From the cell containing the given text, extract its center point as (x, y) coordinate. 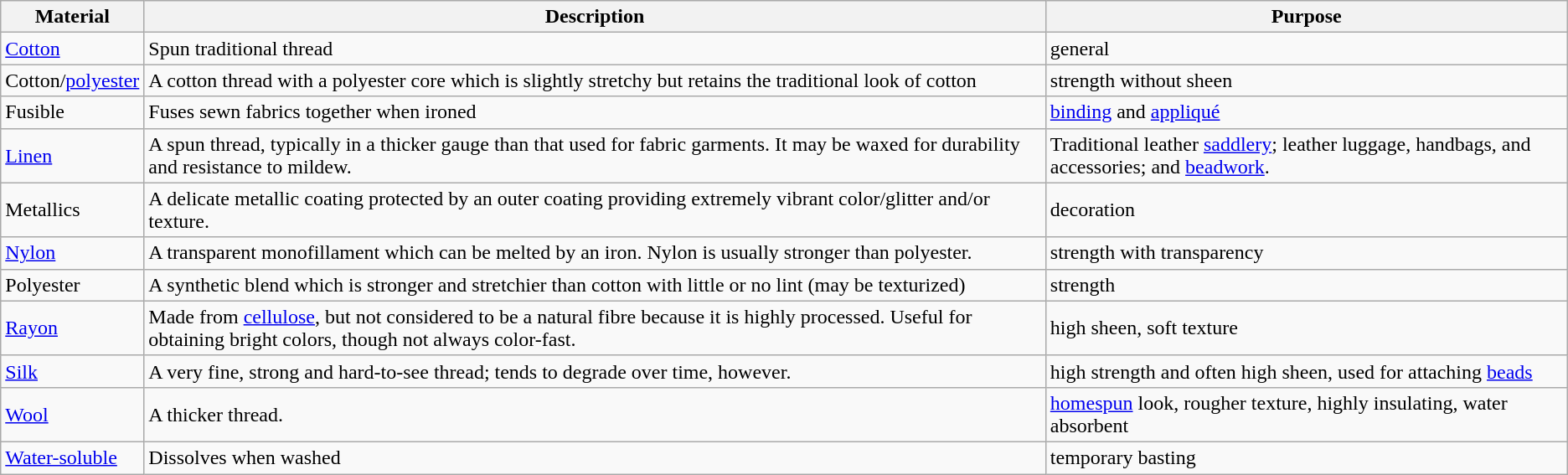
Wool (72, 414)
Linen (72, 156)
Description (595, 17)
high sheen, soft texture (1307, 328)
A spun thread, typically in a thicker gauge than that used for fabric garments. It may be waxed for durability and resistance to mildew. (595, 156)
Rayon (72, 328)
Fusible (72, 112)
binding and appliqué (1307, 112)
strength with transparency (1307, 253)
general (1307, 49)
decoration (1307, 209)
Nylon (72, 253)
Dissolves when washed (595, 457)
Fuses sewn fabrics together when ironed (595, 112)
Spun traditional thread (595, 49)
high strength and often high sheen, used for attaching beads (1307, 371)
Cotton (72, 49)
A cotton thread with a polyester core which is slightly stretchy but retains the traditional look of cotton (595, 80)
Cotton/polyester (72, 80)
A synthetic blend which is stronger and stretchier than cotton with little or no lint (may be texturized) (595, 285)
Metallics (72, 209)
A delicate metallic coating protected by an outer coating providing extremely vibrant color/glitter and/or texture. (595, 209)
strength without sheen (1307, 80)
homespun look, rougher texture, highly insulating, water absorbent (1307, 414)
strength (1307, 285)
A thicker thread. (595, 414)
temporary basting (1307, 457)
Water-soluble (72, 457)
Traditional leather saddlery; leather luggage, handbags, and accessories; and beadwork. (1307, 156)
A transparent monofillament which can be melted by an iron. Nylon is usually stronger than polyester. (595, 253)
Purpose (1307, 17)
Polyester (72, 285)
Silk (72, 371)
Material (72, 17)
A very fine, strong and hard-to-see thread; tends to degrade over time, however. (595, 371)
